Pinpoint the cell where the given text exists, returning its (X, Y) midpoint coordinate. 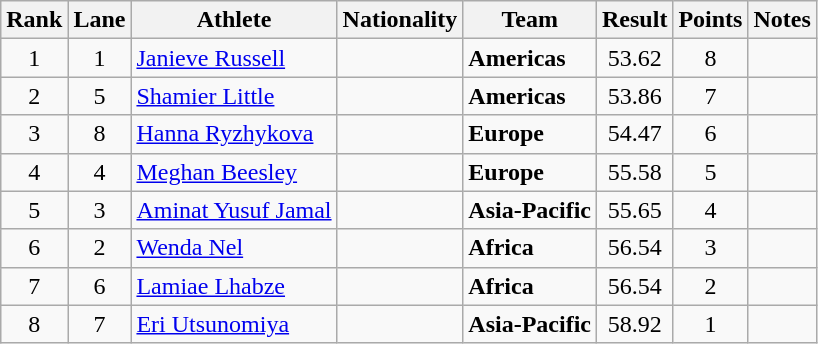
Athlete (234, 20)
Points (710, 20)
55.58 (635, 172)
53.62 (635, 58)
54.47 (635, 134)
Hanna Ryzhykova (234, 134)
Aminat Yusuf Jamal (234, 210)
Eri Utsunomiya (234, 324)
Shamier Little (234, 96)
Lane (100, 20)
Janieve Russell (234, 58)
55.65 (635, 210)
Notes (782, 20)
Lamiae Lhabze (234, 286)
58.92 (635, 324)
Team (530, 20)
Result (635, 20)
Meghan Beesley (234, 172)
Wenda Nel (234, 248)
Nationality (400, 20)
53.86 (635, 96)
Rank (34, 20)
